Scan for the cell matching the given text and deliver its (x, y) coordinate at center. 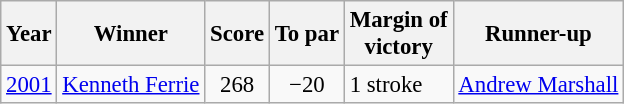
Year (29, 34)
Runner-up (538, 34)
2001 (29, 85)
268 (238, 85)
Andrew Marshall (538, 85)
Kenneth Ferrie (131, 85)
Margin ofvictory (398, 34)
To par (306, 34)
1 stroke (398, 85)
Score (238, 34)
Winner (131, 34)
−20 (306, 85)
